Return (X, Y) of the center of cell containing provided text 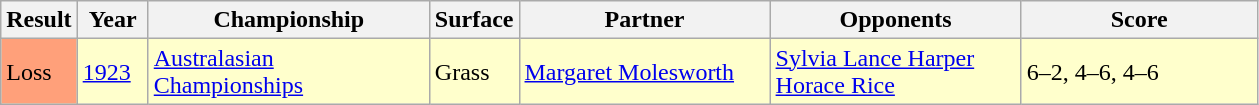
Sylvia Lance Harper Horace Rice (896, 72)
Partner (644, 20)
Championship (288, 20)
Opponents (896, 20)
Year (112, 20)
Grass (474, 72)
Loss (39, 72)
6–2, 4–6, 4–6 (1139, 72)
Australasian Championships (288, 72)
Result (39, 20)
Margaret Molesworth (644, 72)
1923 (112, 72)
Score (1139, 20)
Surface (474, 20)
